Extract the (x, y) coordinate from the center of the cell holding the provided text.  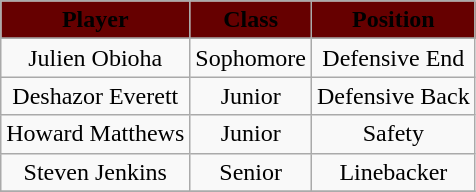
Defensive End (394, 58)
Player (96, 20)
Position (394, 20)
Linebacker (394, 172)
Howard Matthews (96, 134)
Senior (251, 172)
Deshazor Everett (96, 96)
Defensive Back (394, 96)
Steven Jenkins (96, 172)
Sophomore (251, 58)
Class (251, 20)
Julien Obioha (96, 58)
Safety (394, 134)
